Determine the [X, Y] coordinate at the center of the cell enclosing the given text.  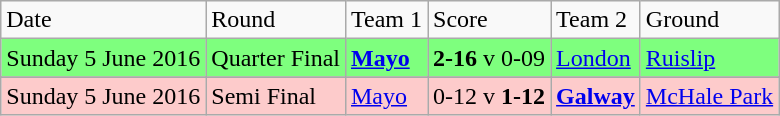
Ruislip [709, 58]
Ground [709, 20]
0-12 v 1-12 [490, 96]
McHale Park [709, 96]
2-16 v 0-09 [490, 58]
London [596, 58]
Round [276, 20]
Score [490, 20]
Quarter Final [276, 58]
Semi Final [276, 96]
Date [104, 20]
Team 1 [386, 20]
Galway [596, 96]
Team 2 [596, 20]
